Return the [x, y] coordinate for the center point of the cell that contains the specified text.  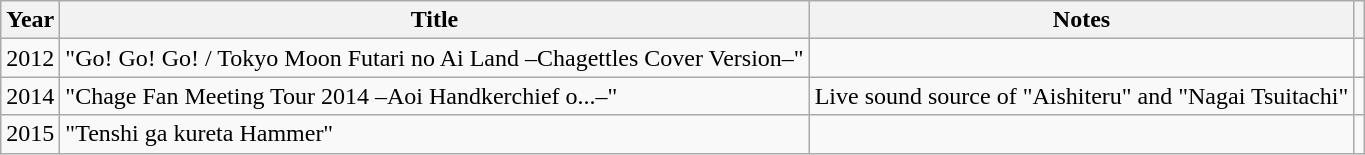
Year [30, 20]
2014 [30, 96]
2012 [30, 58]
"Go! Go! Go! / Tokyo Moon Futari no Ai Land –Chagettles Cover Version–" [434, 58]
"Tenshi ga kureta Hammer" [434, 134]
2015 [30, 134]
Title [434, 20]
"Chage Fan Meeting Tour 2014 –Aoi Handkerchief o...–" [434, 96]
Live sound source of "Aishiteru" and "Nagai Tsuitachi" [1082, 96]
Notes [1082, 20]
